Output the (x, y) coordinate of the center of the cell containing the given text.  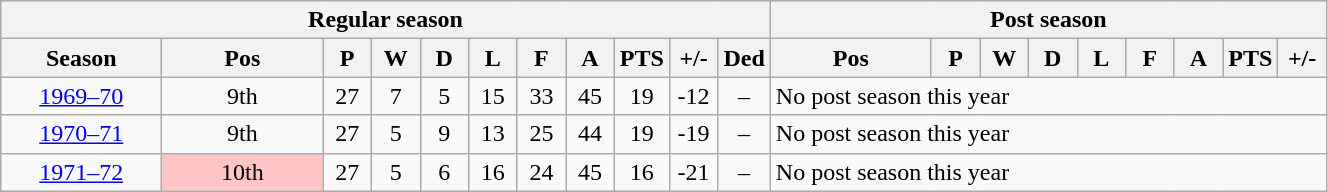
Regular season (386, 20)
9 (444, 134)
Post season (1048, 20)
33 (542, 96)
-19 (694, 134)
1969–70 (82, 96)
15 (494, 96)
1971–72 (82, 172)
-12 (694, 96)
25 (542, 134)
10th (242, 172)
24 (542, 172)
1970–71 (82, 134)
-21 (694, 172)
7 (396, 96)
Season (82, 58)
6 (444, 172)
13 (494, 134)
44 (590, 134)
Ded (744, 58)
